Output the [X, Y] coordinate of the center of the cell containing the given text.  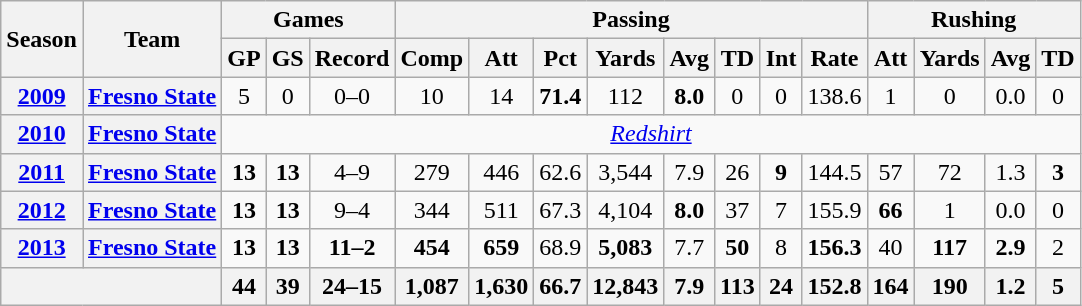
1,087 [432, 286]
Record [352, 58]
Games [308, 20]
12,843 [626, 286]
2009 [42, 96]
344 [432, 210]
57 [890, 172]
7.7 [690, 248]
1,630 [502, 286]
9 [781, 172]
Comp [432, 58]
67.3 [560, 210]
Team [152, 39]
68.9 [560, 248]
26 [737, 172]
2013 [42, 248]
71.4 [560, 96]
3 [1058, 172]
Int [781, 58]
24 [781, 286]
112 [626, 96]
1.3 [1010, 172]
11–2 [352, 248]
2011 [42, 172]
155.9 [834, 210]
Rate [834, 58]
5,083 [626, 248]
9–4 [352, 210]
4–9 [352, 172]
2010 [42, 134]
2012 [42, 210]
156.3 [834, 248]
GS [288, 58]
2.9 [1010, 248]
2 [1058, 248]
152.8 [834, 286]
37 [737, 210]
279 [432, 172]
GP [244, 58]
446 [502, 172]
10 [432, 96]
454 [432, 248]
40 [890, 248]
7 [781, 210]
659 [502, 248]
Redshirt [651, 134]
190 [950, 286]
0–0 [352, 96]
144.5 [834, 172]
66 [890, 210]
Passing [631, 20]
3,544 [626, 172]
24–15 [352, 286]
1.2 [1010, 286]
66.7 [560, 286]
4,104 [626, 210]
164 [890, 286]
72 [950, 172]
14 [502, 96]
8 [781, 248]
44 [244, 286]
511 [502, 210]
138.6 [834, 96]
62.6 [560, 172]
Rushing [974, 20]
Pct [560, 58]
113 [737, 286]
50 [737, 248]
39 [288, 286]
117 [950, 248]
Season [42, 39]
